Scan for the cell matching the given text and deliver its (x, y) coordinate at center. 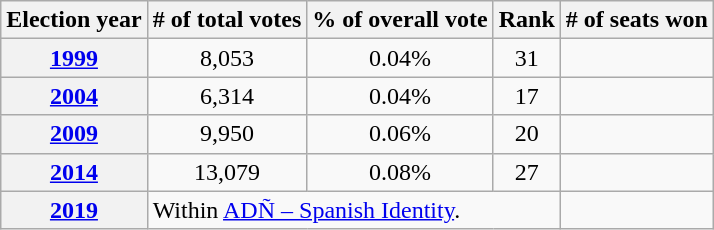
Within ADÑ – Spanish Identity. (354, 210)
17 (526, 96)
6,314 (227, 96)
2019 (74, 210)
1999 (74, 58)
31 (526, 58)
# of seats won (636, 20)
0.08% (400, 172)
13,079 (227, 172)
0.06% (400, 134)
2004 (74, 96)
27 (526, 172)
% of overall vote (400, 20)
9,950 (227, 134)
# of total votes (227, 20)
Rank (526, 20)
2014 (74, 172)
8,053 (227, 58)
Election year (74, 20)
2009 (74, 134)
20 (526, 134)
